Find where the given text appears and provide that cell's center as [x, y] coordinate. 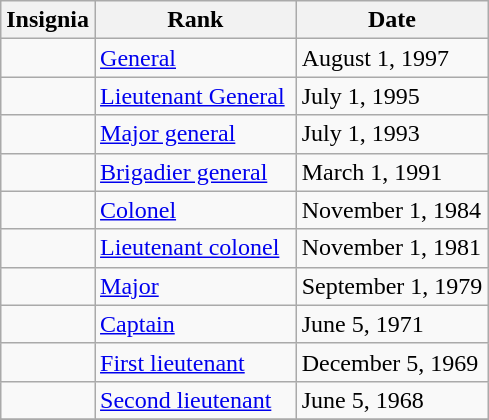
September 1, 1979 [392, 286]
Date [392, 20]
General [196, 58]
Second lieutenant [196, 400]
November 1, 1984 [392, 210]
Lieutenant colonel [196, 248]
August 1, 1997 [392, 58]
July 1, 1993 [392, 134]
Captain [196, 324]
Insignia [48, 20]
July 1, 1995 [392, 96]
November 1, 1981 [392, 248]
June 5, 1968 [392, 400]
Major [196, 286]
Major general [196, 134]
First lieutenant [196, 362]
June 5, 1971 [392, 324]
March 1, 1991 [392, 172]
Lieutenant General [196, 96]
December 5, 1969 [392, 362]
Brigadier general [196, 172]
Colonel [196, 210]
Rank [196, 20]
